Provide the [X, Y] coordinate of the cell's center where the given text is located.  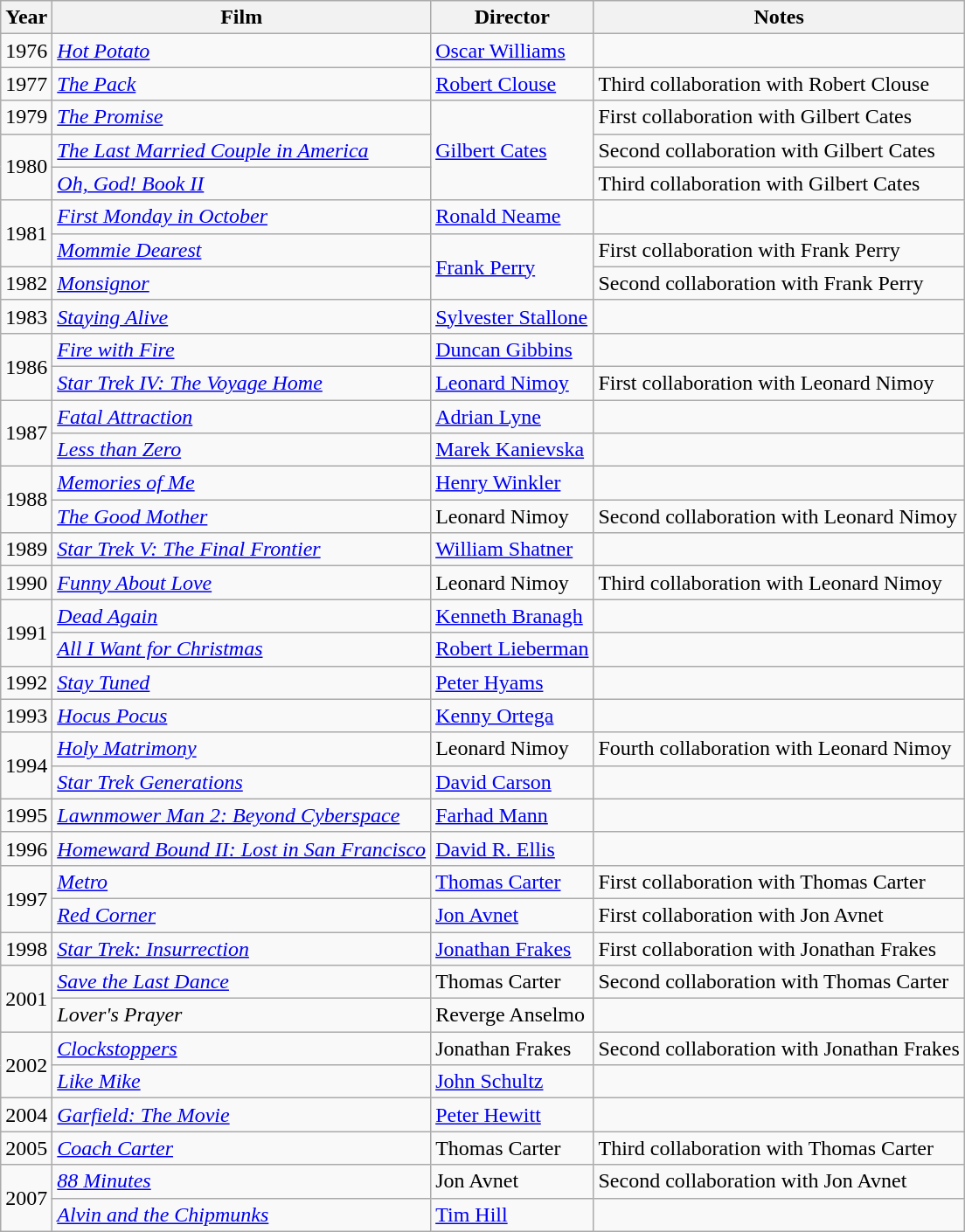
First collaboration with Thomas Carter [779, 882]
The Last Married Couple in America [241, 150]
The Pack [241, 84]
Director [512, 17]
Star Trek Generations [241, 782]
Red Corner [241, 915]
1979 [26, 117]
1981 [26, 233]
Adrian Lyne [512, 417]
1989 [26, 550]
William Shatner [512, 550]
1988 [26, 500]
Homeward Bound II: Lost in San Francisco [241, 848]
First collaboration with Frank Perry [779, 250]
Garfield: The Movie [241, 1115]
Robert Clouse [512, 84]
Second collaboration with Jonathan Frakes [779, 1049]
Third collaboration with Leonard Nimoy [779, 583]
Staying Alive [241, 316]
88 Minutes [241, 1181]
Coach Carter [241, 1148]
1990 [26, 583]
1993 [26, 716]
Frank Perry [512, 266]
Funny About Love [241, 583]
Star Trek V: The Final Frontier [241, 550]
Holy Matrimony [241, 749]
Lawnmower Man 2: Beyond Cyberspace [241, 815]
Save the Last Dance [241, 982]
Metro [241, 882]
Notes [779, 17]
Reverge Anselmo [512, 1015]
Oscar Williams [512, 51]
1976 [26, 51]
1994 [26, 765]
Less than Zero [241, 450]
Fatal Attraction [241, 417]
Third collaboration with Thomas Carter [779, 1148]
Hocus Pocus [241, 716]
Ronald Neame [512, 217]
Lover's Prayer [241, 1015]
Gilbert Cates [512, 150]
1983 [26, 316]
1995 [26, 815]
Third collaboration with Gilbert Cates [779, 183]
Second collaboration with Jon Avnet [779, 1181]
First Monday in October [241, 217]
David Carson [512, 782]
Kenneth Branagh [512, 616]
1980 [26, 167]
First collaboration with Leonard Nimoy [779, 383]
1992 [26, 682]
Oh, God! Book II [241, 183]
2001 [26, 999]
Fourth collaboration with Leonard Nimoy [779, 749]
1998 [26, 948]
Star Trek IV: The Voyage Home [241, 383]
Film [241, 17]
1982 [26, 283]
2002 [26, 1065]
Alvin and the Chipmunks [241, 1215]
Tim Hill [512, 1215]
Farhad Mann [512, 815]
Mommie Dearest [241, 250]
Second collaboration with Frank Perry [779, 283]
1987 [26, 433]
1996 [26, 848]
The Promise [241, 117]
Hot Potato [241, 51]
Third collaboration with Robert Clouse [779, 84]
All I Want for Christmas [241, 649]
1991 [26, 633]
Year [26, 17]
Stay Tuned [241, 682]
Peter Hyams [512, 682]
Duncan Gibbins [512, 350]
1986 [26, 366]
Like Mike [241, 1082]
The Good Mother [241, 516]
Second collaboration with Thomas Carter [779, 982]
First collaboration with Jonathan Frakes [779, 948]
Marek Kanievska [512, 450]
2004 [26, 1115]
Peter Hewitt [512, 1115]
John Schultz [512, 1082]
Sylvester Stallone [512, 316]
Kenny Ortega [512, 716]
2007 [26, 1198]
David R. Ellis [512, 848]
1997 [26, 898]
Dead Again [241, 616]
Fire with Fire [241, 350]
First collaboration with Gilbert Cates [779, 117]
2005 [26, 1148]
Second collaboration with Leonard Nimoy [779, 516]
First collaboration with Jon Avnet [779, 915]
Clockstoppers [241, 1049]
Memories of Me [241, 483]
Robert Lieberman [512, 649]
Henry Winkler [512, 483]
Second collaboration with Gilbert Cates [779, 150]
1977 [26, 84]
Star Trek: Insurrection [241, 948]
Monsignor [241, 283]
